Find where the given text appears and provide that cell's center as [X, Y] coordinate. 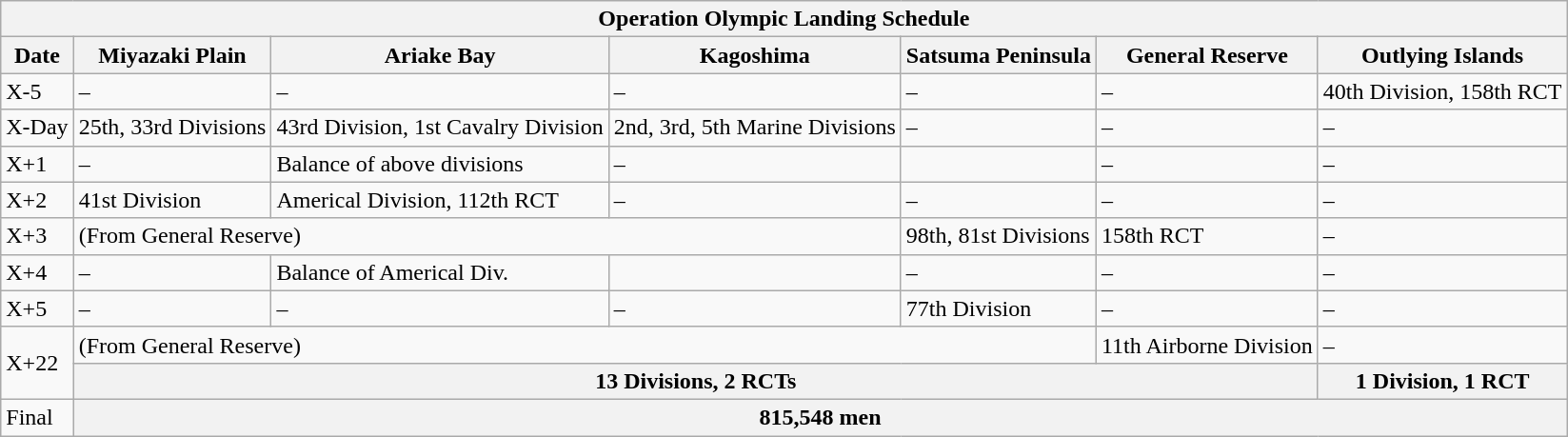
Operation Olympic Landing Schedule [784, 19]
2nd, 3rd, 5th Marine Divisions [754, 128]
General Reserve [1207, 55]
Kagoshima [754, 55]
Date [37, 55]
Americal Division, 112th RCT [440, 200]
Final [37, 417]
43rd Division, 1st Cavalry Division [440, 128]
13 Divisions, 2 RCTs [695, 381]
Balance of Americal Div. [440, 272]
X+4 [37, 272]
Miyazaki Plain [172, 55]
X+22 [37, 363]
11th Airborne Division [1207, 345]
77th Division [998, 308]
X-Day [37, 128]
X-5 [37, 91]
Balance of above divisions [440, 164]
X+5 [37, 308]
41st Division [172, 200]
Ariake Bay [440, 55]
Outlying Islands [1442, 55]
98th, 81st Divisions [998, 236]
Satsuma Peninsula [998, 55]
158th RCT [1207, 236]
25th, 33rd Divisions [172, 128]
X+2 [37, 200]
1 Division, 1 RCT [1442, 381]
X+3 [37, 236]
815,548 men [821, 417]
X+1 [37, 164]
40th Division, 158th RCT [1442, 91]
